Find where the given text appears and provide that cell's center as [X, Y] coordinate. 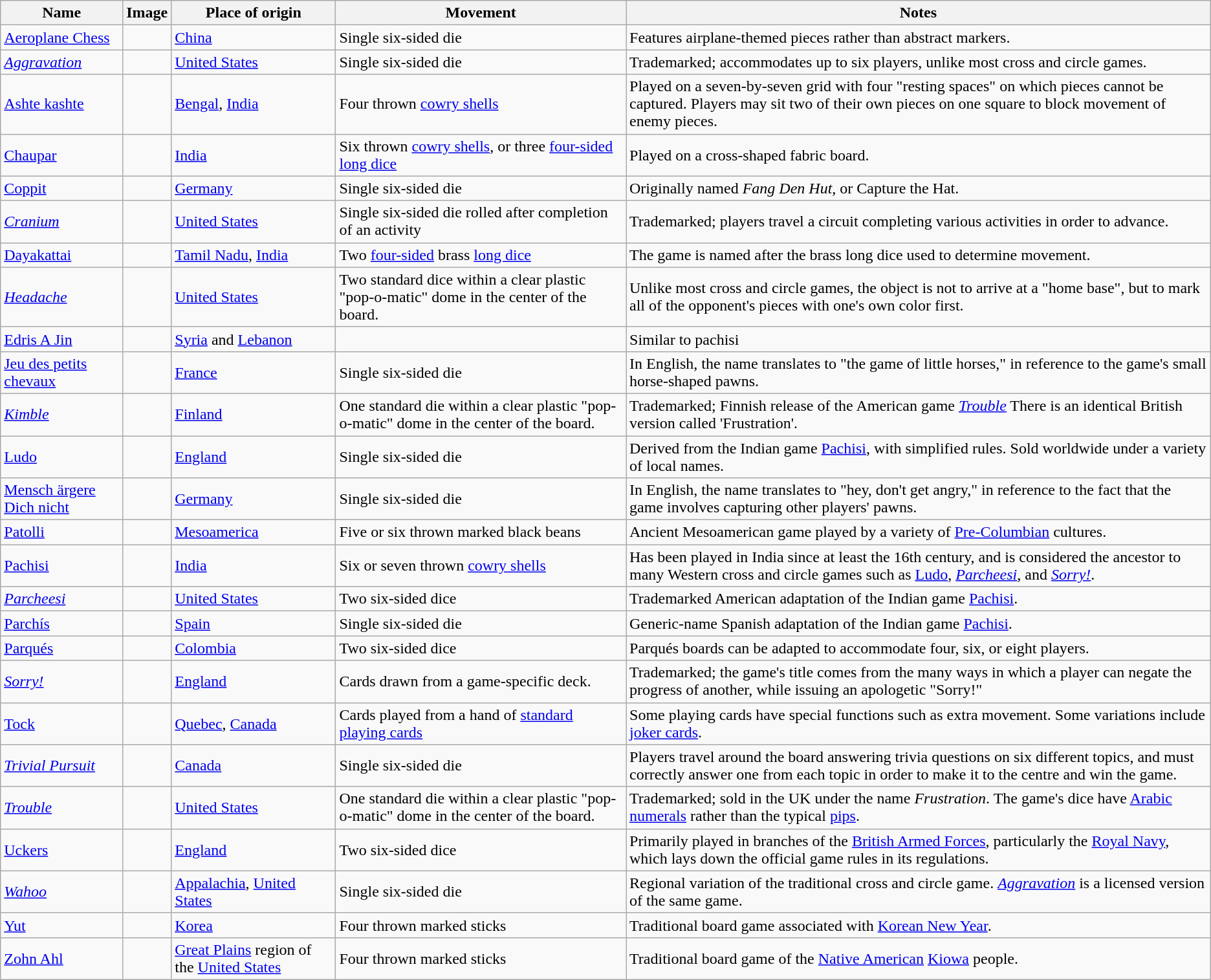
Ancient Mesoamerican game played by a variety of Pre-Columbian cultures. [919, 532]
Trademarked; players travel a circuit completing various activities in order to advance. [919, 221]
The game is named after the brass long dice used to determine movement. [919, 255]
Aeroplane Chess [62, 38]
Four thrown cowry shells [481, 104]
Great Plains region of the United States [254, 959]
Trouble [62, 807]
Six or seven thrown cowry shells [481, 565]
Trademarked; Finnish release of the American game Trouble There is an identical British version called 'Frustration'. [919, 414]
Quebec, Canada [254, 723]
Zohn Ahl [62, 959]
Finland [254, 414]
Yut [62, 925]
Mensch ärgere Dich nicht [62, 499]
Colombia [254, 648]
Similar to pachisi [919, 339]
Some playing cards have special functions such as extra movement. Some variations include joker cards. [919, 723]
Ashte kashte [62, 104]
Single six-sided die rolled after completion of an activity [481, 221]
Korea [254, 925]
Cranium [62, 221]
Trademarked; the game's title comes from the many ways in which a player can negate the progress of another, while issuing an apologetic "Sorry!" [919, 682]
Six thrown cowry shells, or three four-sided long dice [481, 155]
Parqués [62, 648]
Tock [62, 723]
Canada [254, 766]
Derived from the Indian game Pachisi, with simplified rules. Sold worldwide under a variety of local names. [919, 457]
Name [62, 13]
Kimble [62, 414]
Traditional board game associated with Korean New Year. [919, 925]
Wahoo [62, 891]
Movement [481, 13]
Played on a cross-shaped fabric board. [919, 155]
Cards played from a hand of standard playing cards [481, 723]
France [254, 373]
Two four-sided brass long dice [481, 255]
Headache [62, 297]
Uckers [62, 850]
Parqués boards can be adapted to accommodate four, six, or eight players. [919, 648]
Pachisi [62, 565]
Bengal, India [254, 104]
Trademarked American adaptation of the Indian game Pachisi. [919, 599]
Jeu des petits chevaux [62, 373]
Trademarked; accommodates up to six players, unlike most cross and circle games. [919, 62]
Trademarked; sold in the UK under the name Frustration. The game's dice have Arabic numerals rather than the typical pips. [919, 807]
Place of origin [254, 13]
Patolli [62, 532]
Cards drawn from a game-specific deck. [481, 682]
In English, the name translates to "the game of little horses," in reference to the game's small horse-shaped pawns. [919, 373]
Five or six thrown marked black beans [481, 532]
Originally named Fang Den Hut, or Capture the Hat. [919, 188]
China [254, 38]
Regional variation of the traditional cross and circle game. Aggravation is a licensed version of the same game. [919, 891]
Syria and Lebanon [254, 339]
Aggravation [62, 62]
Dayakattai [62, 255]
Edris A Jin [62, 339]
Generic-name Spanish adaptation of the Indian game Pachisi. [919, 624]
Sorry! [62, 682]
Ludo [62, 457]
Chaupar [62, 155]
Features airplane-themed pieces rather than abstract markers. [919, 38]
Tamil Nadu, India [254, 255]
Traditional board game of the Native American Kiowa people. [919, 959]
In English, the name translates to "hey, don't get angry," in reference to the fact that the game involves capturing other players' pawns. [919, 499]
Mesoamerica [254, 532]
Parchís [62, 624]
Parcheesi [62, 599]
Appalachia, United States [254, 891]
Spain [254, 624]
Trivial Pursuit [62, 766]
Two standard dice within a clear plastic "pop-o-matic" dome in the center of the board. [481, 297]
Coppit [62, 188]
Image [147, 13]
Notes [919, 13]
Primarily played in branches of the British Armed Forces, particularly the Royal Navy, which lays down the official game rules in its regulations. [919, 850]
